Capture the cell that displays the provided text and extract its (x, y) central coordinate. 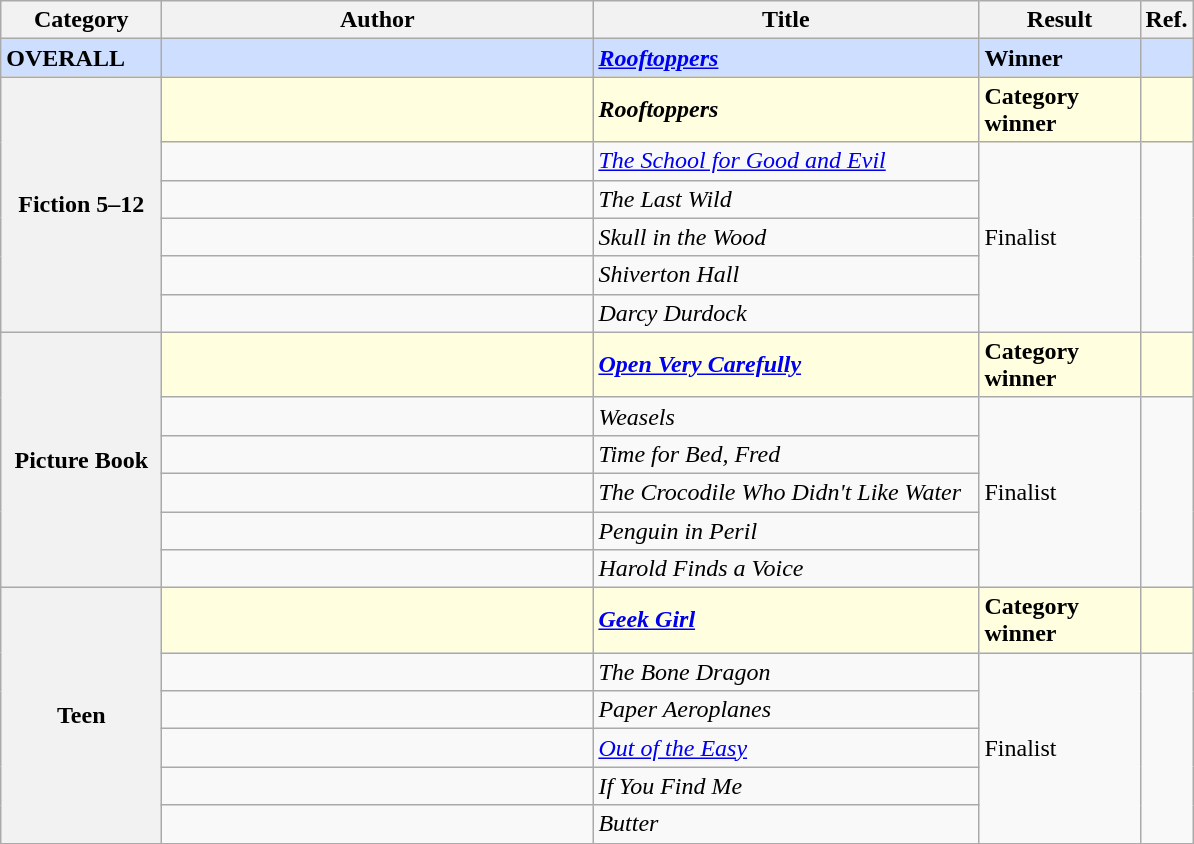
Skull in the Wood (786, 237)
Darcy Durdock (786, 313)
Paper Aeroplanes (786, 710)
Shiverton Hall (786, 275)
OVERALL (82, 58)
The School for Good and Evil (786, 161)
Result (1060, 20)
Fiction 5–12 (82, 204)
Butter (786, 824)
Category (82, 20)
Penguin in Peril (786, 531)
Teen (82, 716)
The Crocodile Who Didn't Like Water (786, 492)
Geek Girl (786, 620)
Winner (1060, 58)
Open Very Carefully (786, 364)
Weasels (786, 416)
Harold Finds a Voice (786, 569)
Time for Bed, Fred (786, 454)
The Last Wild (786, 199)
Out of the Easy (786, 748)
If You Find Me (786, 786)
Ref. (1166, 20)
The Bone Dragon (786, 672)
Picture Book (82, 460)
Title (786, 20)
Author (378, 20)
